Extract the [x, y] coordinate from the center of the cell holding the provided text.  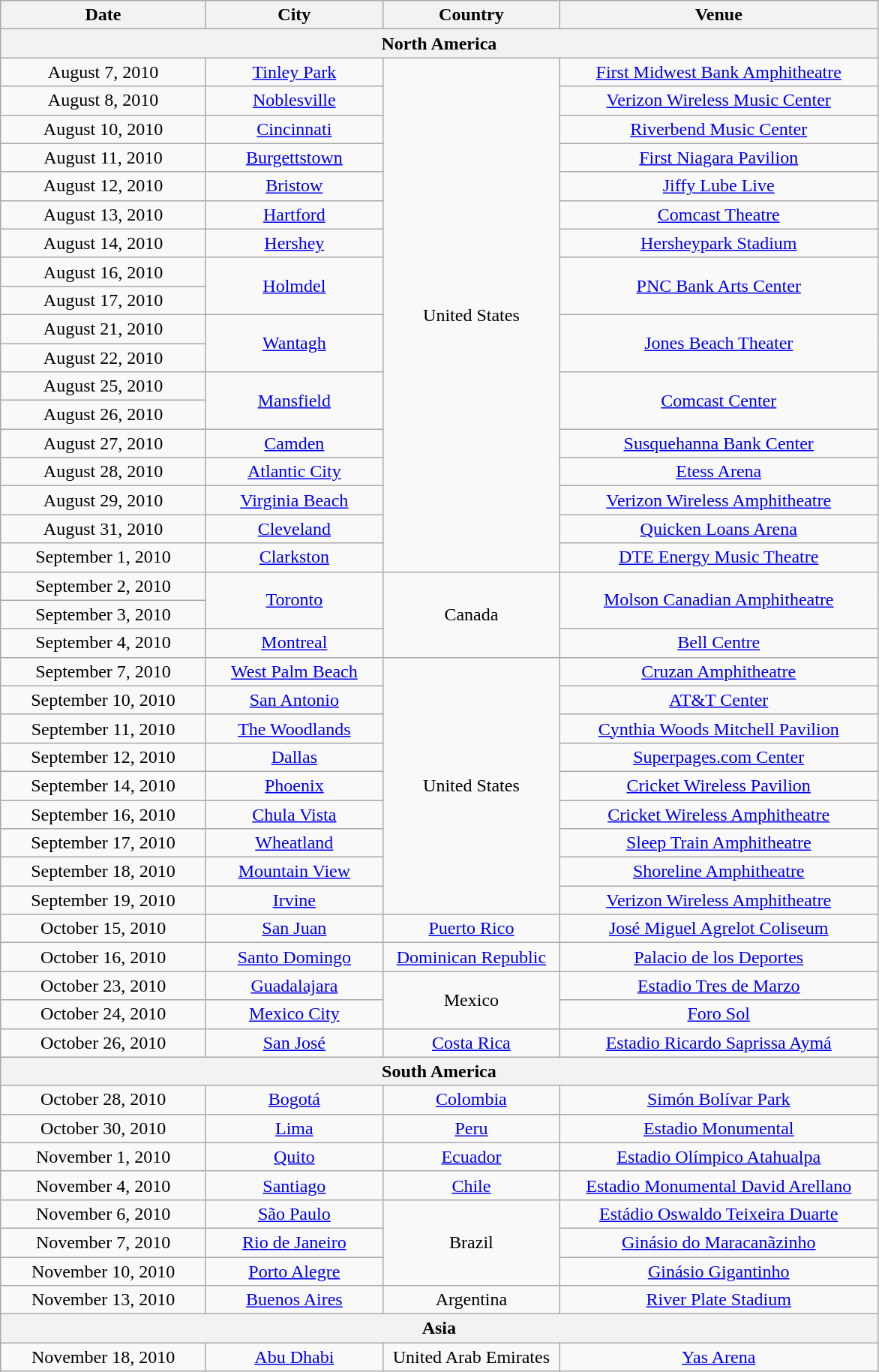
United Arab Emirates [471, 1357]
Noblesville [294, 101]
Cynthia Woods Mitchell Pavilion [718, 728]
Dominican Republic [471, 957]
Etess Arena [718, 472]
Guadalajara [294, 986]
Irvine [294, 900]
Virginia Beach [294, 500]
August 21, 2010 [103, 329]
August 14, 2010 [103, 243]
San José [294, 1043]
October 15, 2010 [103, 929]
Hersheypark Stadium [718, 243]
October 30, 2010 [103, 1128]
Jiffy Lube Live [718, 186]
Wheatland [294, 843]
August 8, 2010 [103, 101]
September 3, 2010 [103, 614]
September 19, 2010 [103, 900]
August 26, 2010 [103, 415]
Bell Centre [718, 643]
Ginásio Gigantinho [718, 1271]
Cricket Wireless Pavilion [718, 785]
October 23, 2010 [103, 986]
The Woodlands [294, 728]
November 1, 2010 [103, 1157]
Estadio Olímpico Atahualpa [718, 1157]
Brazil [471, 1242]
Santo Domingo [294, 957]
Verizon Wireless Music Center [718, 101]
Quicken Loans Arena [718, 529]
September 2, 2010 [103, 586]
August 29, 2010 [103, 500]
August 12, 2010 [103, 186]
Mexico [471, 1000]
November 13, 2010 [103, 1300]
Camden [294, 443]
September 10, 2010 [103, 700]
West Palm Beach [294, 671]
Jones Beach Theater [718, 343]
August 28, 2010 [103, 472]
September 14, 2010 [103, 785]
September 11, 2010 [103, 728]
Quito [294, 1157]
August 17, 2010 [103, 300]
Toronto [294, 600]
Rio de Janeiro [294, 1242]
South America [439, 1071]
Shoreline Amphitheatre [718, 872]
Estádio Oswaldo Teixeira Duarte [718, 1214]
Cruzan Amphitheatre [718, 671]
Mountain View [294, 872]
September 7, 2010 [103, 671]
August 25, 2010 [103, 386]
First Midwest Bank Amphitheatre [718, 72]
Phoenix [294, 785]
September 12, 2010 [103, 757]
September 16, 2010 [103, 814]
August 16, 2010 [103, 272]
Date [103, 15]
November 10, 2010 [103, 1271]
November 4, 2010 [103, 1185]
Comcast Theatre [718, 215]
Superpages.com Center [718, 757]
Susquehanna Bank Center [718, 443]
Colombia [471, 1100]
Asia [439, 1328]
September 18, 2010 [103, 872]
Argentina [471, 1300]
August 11, 2010 [103, 158]
November 6, 2010 [103, 1214]
Abu Dhabi [294, 1357]
Buenos Aires [294, 1300]
August 7, 2010 [103, 72]
Cleveland [294, 529]
PNC Bank Arts Center [718, 286]
September 4, 2010 [103, 643]
Bristow [294, 186]
Tinley Park [294, 72]
São Paulo [294, 1214]
October 28, 2010 [103, 1100]
Sleep Train Amphitheatre [718, 843]
Dallas [294, 757]
Chula Vista [294, 814]
Costa Rica [471, 1043]
San Juan [294, 929]
Atlantic City [294, 472]
August 22, 2010 [103, 358]
September 1, 2010 [103, 557]
Comcast Center [718, 401]
October 16, 2010 [103, 957]
August 13, 2010 [103, 215]
November 7, 2010 [103, 1242]
Foro Sol [718, 1014]
Porto Alegre [294, 1271]
Holmdel [294, 286]
November 18, 2010 [103, 1357]
August 10, 2010 [103, 129]
Puerto Rico [471, 929]
Estadio Tres de Marzo [718, 986]
Hartford [294, 215]
Country [471, 15]
October 26, 2010 [103, 1043]
Cincinnati [294, 129]
Yas Arena [718, 1357]
Chile [471, 1185]
Venue [718, 15]
October 24, 2010 [103, 1014]
North America [439, 44]
First Niagara Pavilion [718, 158]
Estadio Ricardo Saprissa Aymá [718, 1043]
Riverbend Music Center [718, 129]
AT&T Center [718, 700]
Hershey [294, 243]
Simón Bolívar Park [718, 1100]
Estadio Monumental [718, 1128]
City [294, 15]
Cricket Wireless Amphitheatre [718, 814]
San Antonio [294, 700]
Santiago [294, 1185]
Molson Canadian Amphitheatre [718, 600]
Mansfield [294, 401]
Bogotá [294, 1100]
September 17, 2010 [103, 843]
Ginásio do Maracanãzinho [718, 1242]
August 27, 2010 [103, 443]
River Plate Stadium [718, 1300]
Peru [471, 1128]
August 31, 2010 [103, 529]
DTE Energy Music Theatre [718, 557]
Lima [294, 1128]
Montreal [294, 643]
Estadio Monumental David Arellano [718, 1185]
Mexico City [294, 1014]
Wantagh [294, 343]
Palacio de los Deportes [718, 957]
José Miguel Agrelot Coliseum [718, 929]
Clarkston [294, 557]
Ecuador [471, 1157]
Canada [471, 614]
Burgettstown [294, 158]
